Determine the [x, y] coordinate at the center of the cell enclosing the given text.  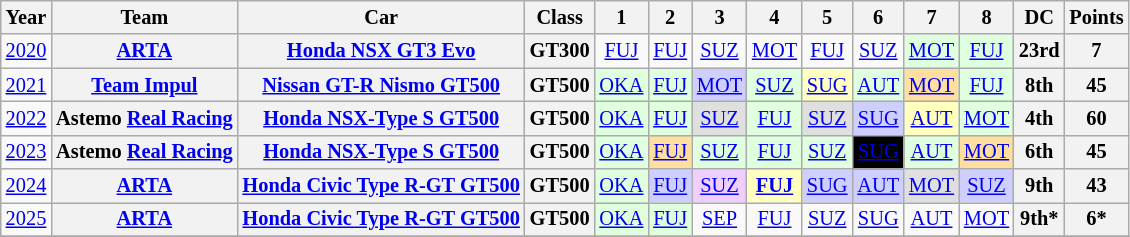
5 [827, 17]
9th [1039, 186]
Class [560, 17]
Honda NSX GT3 Evo [382, 51]
8 [986, 17]
Team [144, 17]
2025 [26, 219]
6* [1096, 219]
60 [1096, 118]
9th* [1039, 219]
Nissan GT-R Nismo GT500 [382, 85]
2020 [26, 51]
2021 [26, 85]
6 [878, 17]
DC [1039, 17]
Year [26, 17]
4th [1039, 118]
23rd [1039, 51]
Car [382, 17]
2 [670, 17]
3 [720, 17]
Team Impul [144, 85]
8th [1039, 85]
GT300 [560, 51]
Points [1096, 17]
SEP [720, 219]
2023 [26, 152]
4 [774, 17]
1 [621, 17]
2024 [26, 186]
43 [1096, 186]
2022 [26, 118]
6th [1039, 152]
